Output the (X, Y) coordinate of the center of the cell containing the given text.  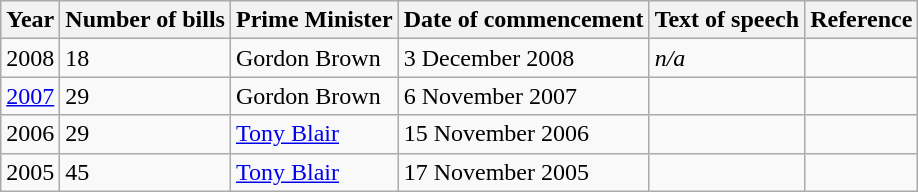
Year (30, 20)
45 (146, 172)
3 December 2008 (524, 58)
2007 (30, 96)
2006 (30, 134)
15 November 2006 (524, 134)
6 November 2007 (524, 96)
Reference (862, 20)
Text of speech (727, 20)
n/a (727, 58)
Number of bills (146, 20)
Date of commencement (524, 20)
2008 (30, 58)
Prime Minister (314, 20)
18 (146, 58)
2005 (30, 172)
17 November 2005 (524, 172)
